Pinpoint the cell where the given text exists, returning its (X, Y) midpoint coordinate. 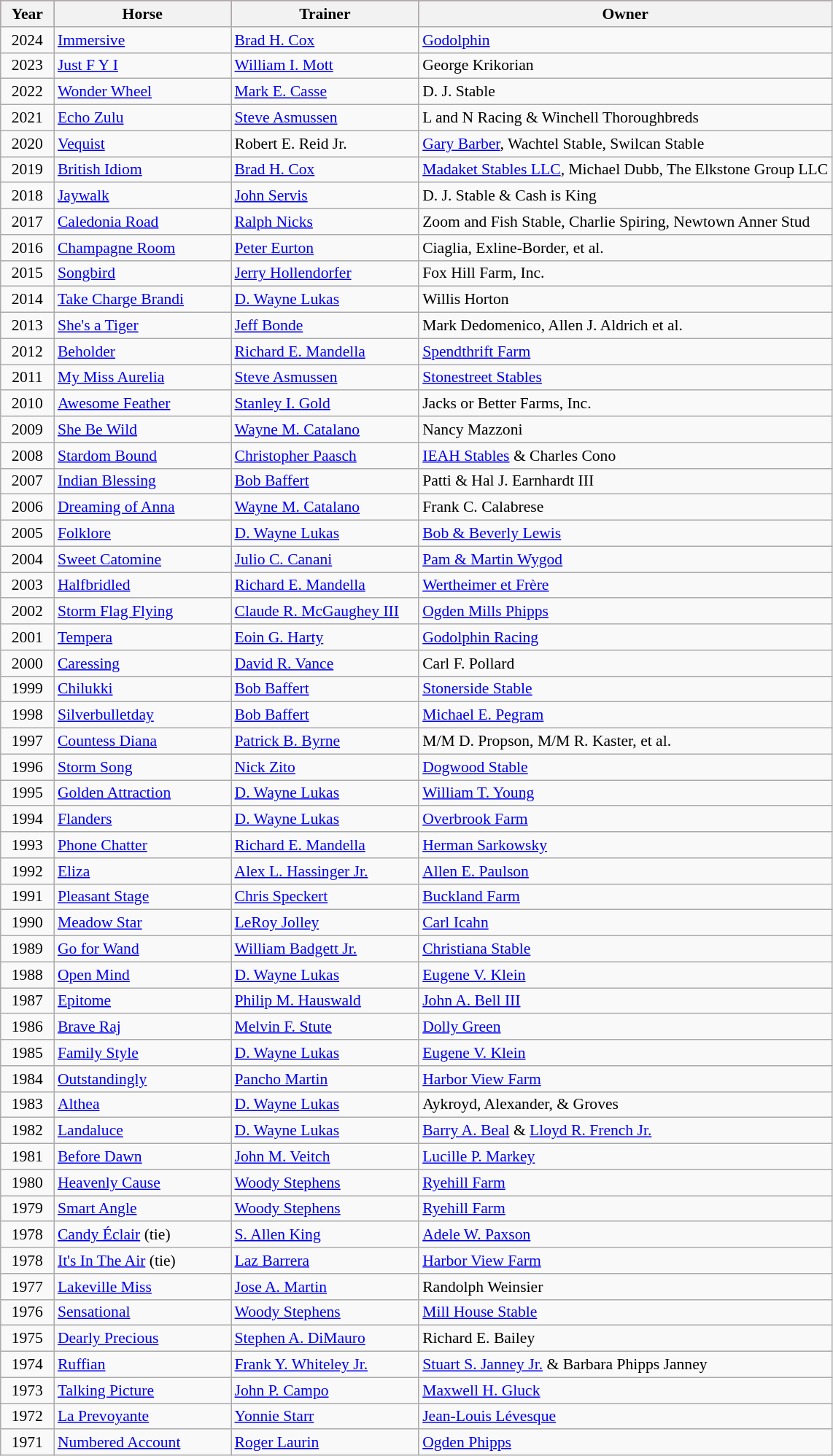
1974 (28, 1365)
D. J. Stable & Cash is King (625, 196)
Caledonia Road (143, 222)
1979 (28, 1209)
1975 (28, 1339)
1985 (28, 1053)
Jaywalk (143, 196)
2019 (28, 170)
Maxwell H. Gluck (625, 1390)
Caressing (143, 663)
Stuart S. Janney Jr. & Barbara Phipps Janney (625, 1365)
2022 (28, 92)
1997 (28, 741)
Philip M. Hauswald (325, 1001)
Herman Sarkowsky (625, 845)
Jeff Bonde (325, 326)
Dogwood Stable (625, 767)
Take Charge Brandi (143, 300)
Gary Barber, Wachtel Stable, Swilcan Stable (625, 144)
Just F Y I (143, 66)
Talking Picture (143, 1390)
Ralph Nicks (325, 222)
2013 (28, 326)
Folklore (143, 534)
Alex L. Hassinger Jr. (325, 871)
2012 (28, 351)
Claude R. McGaughey III (325, 612)
Dearly Precious (143, 1339)
William Badgett Jr. (325, 949)
Indian Blessing (143, 481)
Year (28, 14)
Outstandingly (143, 1079)
1981 (28, 1157)
Landaluce (143, 1131)
Before Dawn (143, 1157)
David R. Vance (325, 663)
2017 (28, 222)
Christopher Paasch (325, 456)
Adele W. Paxson (625, 1235)
Pam & Martin Wygod (625, 559)
Michael E. Pegram (625, 715)
Mill House Stable (625, 1312)
1983 (28, 1105)
Patrick B. Byrne (325, 741)
Lakeville Miss (143, 1287)
Robert E. Reid Jr. (325, 144)
Flanders (143, 820)
1989 (28, 949)
Carl Icahn (625, 923)
L and N Racing & Winchell Thoroughbreds (625, 118)
Julio C. Canani (325, 559)
Carl F. Pollard (625, 663)
Awesome Feather (143, 404)
1971 (28, 1443)
Bob & Beverly Lewis (625, 534)
Golden Attraction (143, 793)
John A. Bell III (625, 1001)
2000 (28, 663)
Althea (143, 1105)
1984 (28, 1079)
Frank Y. Whiteley Jr. (325, 1365)
Buckland Farm (625, 897)
1972 (28, 1417)
1999 (28, 689)
Dolly Green (625, 1027)
Spendthrift Farm (625, 351)
British Idiom (143, 170)
2001 (28, 637)
Storm Flag Flying (143, 612)
1995 (28, 793)
1991 (28, 897)
2024 (28, 40)
Candy Éclair (tie) (143, 1235)
2003 (28, 585)
Jose A. Martin (325, 1287)
Christiana Stable (625, 949)
Echo Zulu (143, 118)
Ogden Mills Phipps (625, 612)
M/M D. Propson, M/M R. Kaster, et al. (625, 741)
George Krikorian (625, 66)
2009 (28, 429)
1988 (28, 975)
Chilukki (143, 689)
1973 (28, 1390)
Mark E. Casse (325, 92)
Nick Zito (325, 767)
1987 (28, 1001)
Family Style (143, 1053)
2005 (28, 534)
2002 (28, 612)
Mark Dedomenico, Allen J. Aldrich et al. (625, 326)
1998 (28, 715)
Epitome (143, 1001)
John M. Veitch (325, 1157)
Nancy Mazzoni (625, 429)
William T. Young (625, 793)
Horse (143, 14)
Numbered Account (143, 1443)
Barry A. Beal & Lloyd R. French Jr. (625, 1131)
Jean-Louis Lévesque (625, 1417)
Pancho Martin (325, 1079)
Trainer (325, 14)
Aykroyd, Alexander, & Groves (625, 1105)
1994 (28, 820)
Go for Wand (143, 949)
1986 (28, 1027)
1980 (28, 1183)
Stephen A. DiMauro (325, 1339)
Silverbulletday (143, 715)
2011 (28, 378)
2004 (28, 559)
Frank C. Calabrese (625, 507)
2006 (28, 507)
Willis Horton (625, 300)
Lucille P. Markey (625, 1157)
1976 (28, 1312)
John P. Campo (325, 1390)
2010 (28, 404)
Yonnie Starr (325, 1417)
2016 (28, 248)
Godolphin (625, 40)
Fox Hill Farm, Inc. (625, 273)
2008 (28, 456)
Overbrook Farm (625, 820)
Brave Raj (143, 1027)
William I. Mott (325, 66)
1990 (28, 923)
Eoin G. Harty (325, 637)
Wonder Wheel (143, 92)
Ruffian (143, 1365)
Melvin F. Stute (325, 1027)
Jerry Hollendorfer (325, 273)
2023 (28, 66)
Meadow Star (143, 923)
Immersive (143, 40)
Phone Chatter (143, 845)
1992 (28, 871)
2021 (28, 118)
2020 (28, 144)
Dreaming of Anna (143, 507)
2007 (28, 481)
Stonerside Stable (625, 689)
Countess Diana (143, 741)
Roger Laurin (325, 1443)
1982 (28, 1131)
John Servis (325, 196)
1993 (28, 845)
She Be Wild (143, 429)
Beholder (143, 351)
Zoom and Fish Stable, Charlie Spiring, Newtown Anner Stud (625, 222)
1996 (28, 767)
Richard E. Bailey (625, 1339)
2018 (28, 196)
Jacks or Better Farms, Inc. (625, 404)
Allen E. Paulson (625, 871)
Chris Speckert (325, 897)
Pleasant Stage (143, 897)
Tempera (143, 637)
My Miss Aurelia (143, 378)
Stardom Bound (143, 456)
Sweet Catomine (143, 559)
Stonestreet Stables (625, 378)
Patti & Hal J. Earnhardt III (625, 481)
Laz Barrera (325, 1261)
Songbird (143, 273)
Ciaglia, Exline-Border, et al. (625, 248)
Ogden Phipps (625, 1443)
LeRoy Jolley (325, 923)
Open Mind (143, 975)
La Prevoyante (143, 1417)
Wertheimer et Frère (625, 585)
Sensational (143, 1312)
1977 (28, 1287)
IEAH Stables & Charles Cono (625, 456)
2014 (28, 300)
S. Allen King (325, 1235)
Madaket Stables LLC, Michael Dubb, The Elkstone Group LLC (625, 170)
Smart Angle (143, 1209)
2015 (28, 273)
Champagne Room (143, 248)
Halfbridled (143, 585)
Eliza (143, 871)
Stanley I. Gold (325, 404)
Vequist (143, 144)
D. J. Stable (625, 92)
Owner (625, 14)
She's a Tiger (143, 326)
Storm Song (143, 767)
Godolphin Racing (625, 637)
Randolph Weinsier (625, 1287)
Heavenly Cause (143, 1183)
It's In The Air (tie) (143, 1261)
Peter Eurton (325, 248)
